Locate the cell with the specified text and output its [x, y] center coordinate. 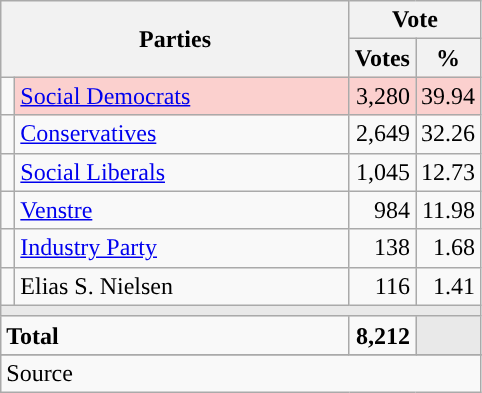
Venstre [182, 210]
1.68 [448, 248]
Elias S. Nielsen [182, 286]
32.26 [448, 134]
1,045 [382, 172]
8,212 [382, 335]
% [448, 58]
2,649 [382, 134]
Social Liberals [182, 172]
Conservatives [182, 134]
Vote [414, 20]
Source [241, 373]
1.41 [448, 286]
984 [382, 210]
138 [382, 248]
11.98 [448, 210]
Votes [382, 58]
12.73 [448, 172]
3,280 [382, 96]
39.94 [448, 96]
Total [176, 335]
Social Democrats [182, 96]
Parties [176, 39]
116 [382, 286]
Industry Party [182, 248]
